Locate the cell with the specified text and output its [x, y] center coordinate. 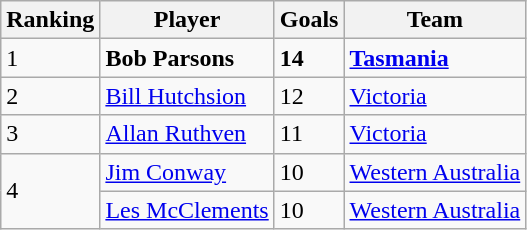
Les McClements [187, 210]
Team [435, 20]
Goals [309, 20]
Bill Hutchsion [187, 96]
2 [50, 96]
11 [309, 134]
3 [50, 134]
Jim Conway [187, 172]
Allan Ruthven [187, 134]
1 [50, 58]
Player [187, 20]
Bob Parsons [187, 58]
12 [309, 96]
Tasmania [435, 58]
14 [309, 58]
Ranking [50, 20]
4 [50, 191]
